Return (x, y) of the center of cell containing provided text 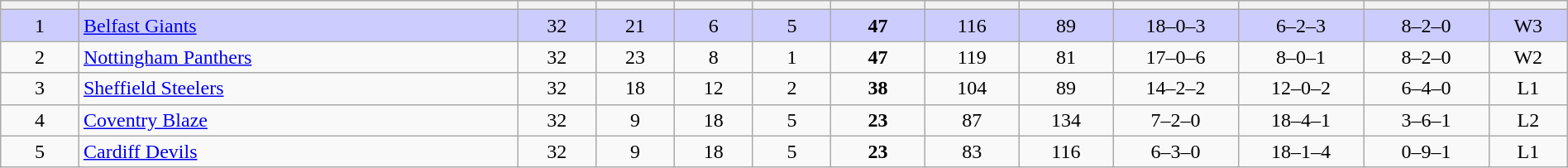
12 (713, 89)
6–4–0 (1427, 89)
W3 (1528, 26)
12–0–2 (1301, 89)
83 (972, 151)
21 (635, 26)
18–4–1 (1301, 120)
0–9–1 (1427, 151)
3–6–1 (1427, 120)
8–0–1 (1301, 57)
Belfast Giants (298, 26)
Cardiff Devils (298, 151)
134 (1066, 120)
8 (713, 57)
3 (40, 89)
17–0–6 (1176, 57)
104 (972, 89)
6–2–3 (1301, 26)
81 (1066, 57)
6 (713, 26)
18–0–3 (1176, 26)
4 (40, 120)
Coventry Blaze (298, 120)
14–2–2 (1176, 89)
119 (972, 57)
Nottingham Panthers (298, 57)
18–1–4 (1301, 151)
W2 (1528, 57)
7–2–0 (1176, 120)
Sheffield Steelers (298, 89)
L2 (1528, 120)
6–3–0 (1176, 151)
87 (972, 120)
38 (878, 89)
